Determine the (x, y) coordinate at the center of the cell enclosing the given text.  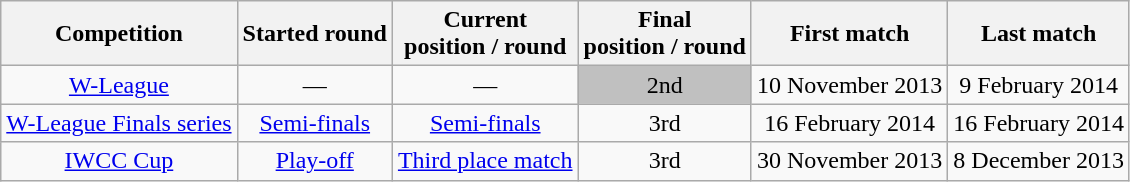
8 December 2013 (1039, 161)
9 February 2014 (1039, 85)
Last match (1039, 34)
Current position / round (485, 34)
IWCC Cup (119, 161)
Competition (119, 34)
Final position / round (664, 34)
2nd (664, 85)
30 November 2013 (849, 161)
Third place match (485, 161)
First match (849, 34)
Play-off (314, 161)
10 November 2013 (849, 85)
W-League (119, 85)
W-League Finals series (119, 123)
Started round (314, 34)
